Locate the cell with the specified text and output its (X, Y) center coordinate. 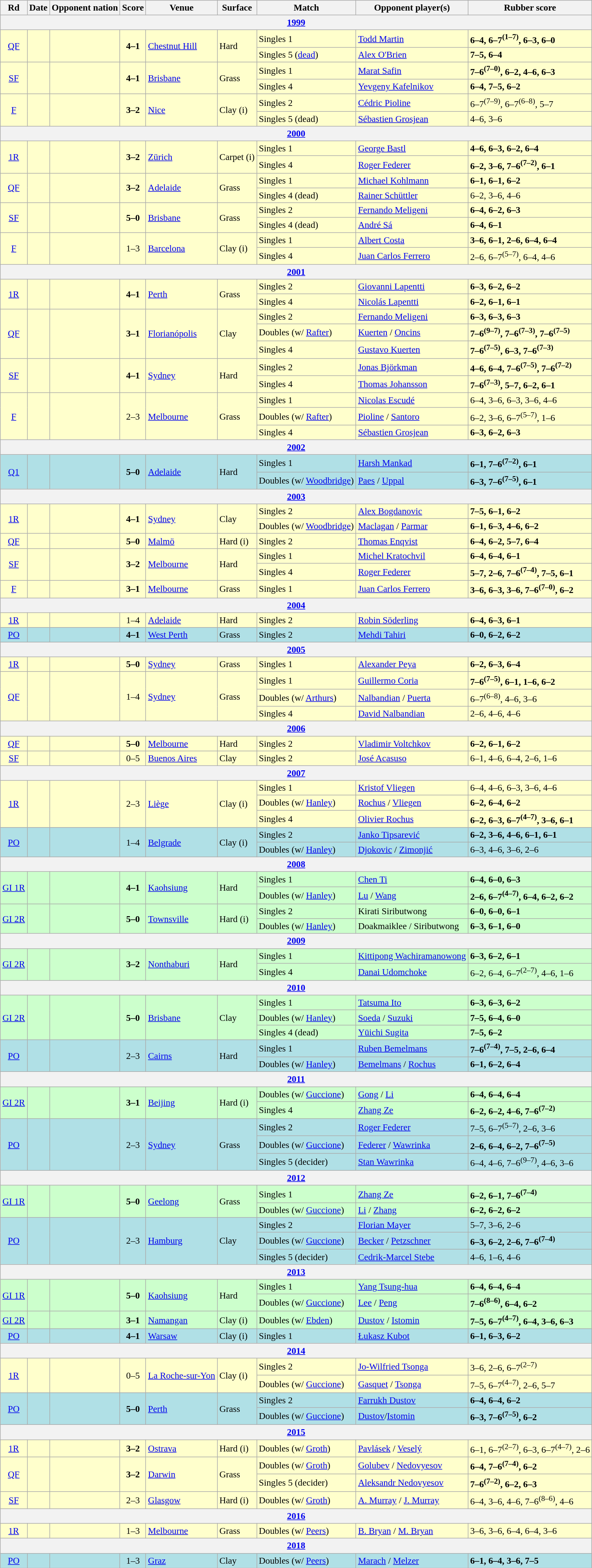
Warsaw (182, 1336)
Nonthaburi (182, 964)
Marach / Melzer (412, 1561)
Nice (182, 110)
Liège (182, 804)
4–6, 1–6, 4–6 (530, 1257)
6–4, 3–6, 4–6, 7–6(8–6), 4–6 (530, 1500)
6–4, 6–1 (530, 225)
Cairns (182, 1056)
Yevgeny Kafelnikov (412, 87)
Federer / Wawrinka (412, 1144)
Dustov / Istomin (412, 1320)
6–3, 7–6(7–5), 6–2 (530, 1416)
Nicolas Escudé (412, 400)
6–4, 6–3, 6–1 (530, 620)
Buenos Aires (182, 758)
Michael Kohlmann (412, 180)
7–6(7–4), 7–5, 2–6, 6–4 (530, 1048)
6–3, 6–2, 6–1 (530, 956)
7–5, 6–4, 6–0 (530, 1017)
Barcelona (182, 248)
2012 (296, 1178)
2000 (296, 133)
7–5, 6–1, 6–2 (530, 511)
7–6(7–0), 6–2, 4–6, 6–3 (530, 71)
Marat Safin (412, 71)
Date (38, 7)
6–3, 6–2, 6–3 (530, 432)
Soeda / Suzuki (412, 1017)
5–7, 2–6, 7–6(7–4), 7–5, 6–1 (530, 571)
6–7(6–8), 4–6, 3–6 (530, 698)
B. Bryan / M. Bryan (412, 1531)
Graz (182, 1561)
3–6, 6–1, 2–6, 6–4, 6–4 (530, 240)
7–5, 6–7(4–7), 6–4, 3–6, 6–3 (530, 1320)
Darwin (182, 1474)
Thomas Johansson (412, 384)
6–0, 6–0, 6–1 (530, 911)
6–2, 3–6, 6–7(5–7), 1–6 (530, 416)
6–1, 6–4, 3–6, 7–5 (530, 1561)
Rd (14, 7)
6–2, 3–6, 7–6(7–2), 6–1 (530, 164)
6–3, 4–6, 3–6, 2–6 (530, 849)
Ruben Bemelmans (412, 1048)
La Roche-sur-Yon (182, 1375)
Dustov/Istomin (412, 1416)
2009 (296, 941)
A. Murray / J. Murray (412, 1500)
Rochus / Vliegen (412, 802)
Becker / Petzschner (412, 1241)
Michel Kratochvil (412, 556)
6–2, 6–1, 6–2 (530, 743)
Danai Udomchoke (412, 971)
Doubles (w/ Arthurs) (306, 698)
Zürich (182, 157)
2008 (296, 864)
Olivier Rochus (412, 819)
Kristof Vliegen (412, 788)
Vladimir Voltchkov (412, 743)
Doakmaiklee / Siributwong (412, 926)
Carpet (i) (237, 157)
Jonas Björkman (412, 367)
6–1, 6–2, 6–4 (530, 1064)
Thomas Enqvist (412, 541)
Alexander Peya (412, 664)
Match (306, 7)
2–6, 6–7(4–7), 6–4, 6–2, 6–2 (530, 895)
3–6, 2–6, 6–7(2–7) (530, 1366)
Yang Tsung-hua (412, 1286)
2003 (296, 497)
2013 (296, 1271)
Nicolás Lapentti (412, 301)
Score (133, 7)
Jo-Wilfried Tsonga (412, 1366)
Tatsuma Ito (412, 1002)
Geelong (182, 1201)
Ostrava (182, 1448)
2001 (296, 272)
Doubles (w/ Ebden) (306, 1320)
6–2, 6–1, 7–6(7–4) (530, 1194)
6–2, 6–4, 6–7(2–7), 4–6, 1–6 (530, 971)
7–6(7–5), 6–3, 7–6(7–3) (530, 349)
6–4, 6–7(1–7), 6–3, 6–0 (530, 38)
2016 (296, 1516)
2–6, 6–7(5–7), 6–4, 4–6 (530, 256)
Mehdi Tahiri (412, 635)
Gong / Li (412, 1094)
Florian Mayer (412, 1225)
Bemelmans / Rochus (412, 1064)
Q1 (14, 471)
George Bastl (412, 148)
Todd Martin (412, 38)
2–6, 6–4, 6–2, 7–6(7–5) (530, 1144)
6–4, 3–6, 6–3, 3–6, 4–6 (530, 400)
2005 (296, 649)
Malmö (182, 541)
2006 (296, 728)
6–2, 6–2, 4–6, 7–6(7–2) (530, 1110)
6–3, 6–2, 2–6, 7–6(7–4) (530, 1241)
6–4, 6–4, 6–2 (530, 1400)
Glasgow (182, 1500)
West Perth (182, 635)
6–2, 3–6, 4–6, 6–1, 6–1 (530, 835)
Maclagan / Parmar (412, 526)
6–3, 6–1, 6–0 (530, 926)
6–1, 6–1, 6–2 (530, 180)
Venue (182, 7)
Rubber score (530, 7)
Kuerten / Oncins (412, 332)
7–6(7–3), 5–7, 6–2, 6–1 (530, 384)
Chestnut Hill (182, 46)
6–4, 4–6, 7–6(9–7), 4–6, 3–6 (530, 1162)
6–4, 7–6(7–4), 6–2 (530, 1465)
Łukasz Kubot (412, 1336)
Gasquet / Tsonga (412, 1384)
6–4, 6–0, 6–3 (530, 879)
Stan Wawrinka (412, 1162)
Kirati Siributwong (412, 911)
7–5, 6–7(4–7), 2–6, 5–7 (530, 1384)
6–3, 6–3, 6–3 (530, 316)
7–6(7–2), 6–2, 6–3 (530, 1483)
Djokovic / Zimonjić (412, 849)
6–1, 4–6, 6–4, 2–6, 1–6 (530, 758)
7–5, 6–7(5–7), 2–6, 3–6 (530, 1127)
4–6, 3–6 (530, 119)
Nalbandian / Puerta (412, 698)
José Acasuso (412, 758)
Townsville (182, 919)
Rainer Schüttler (412, 195)
6–3, 6–2, 6–2 (530, 287)
2018 (296, 1546)
Beijing (182, 1102)
Kittipong Wachiramanowong (412, 956)
Alex Bogdanovic (412, 511)
6–1, 6–3, 6–2 (530, 1336)
Opponent nation (85, 7)
Hamburg (182, 1241)
6–1, 6–3, 4–6, 6–2 (530, 526)
6–1, 7–6(7–2), 6–1 (530, 463)
Chen Ti (412, 879)
Surface (237, 7)
2011 (296, 1079)
6–2, 6–3, 6–4 (530, 664)
6–3, 7–6(7–5), 6–1 (530, 480)
2014 (296, 1351)
6–1, 6–7(2–7), 6–3, 6–7(4–7), 2–6 (530, 1448)
Aleksandr Nedovyesov (412, 1483)
6–4, 7–5, 6–2 (530, 87)
6–2, 6–4, 6–2 (530, 802)
Li / Zhang (412, 1210)
André Sá (412, 225)
Florianópolis (182, 333)
Cedrik-Marcel Stebe (412, 1257)
3–6, 3–6, 6–4, 6–4, 3–6 (530, 1531)
David Nalbandian (412, 714)
6–2, 6–1, 6–1 (530, 301)
1999 (296, 22)
7–5, 6–4 (530, 55)
6–2, 6–3, 6–7(4–7), 3–6, 6–1 (530, 819)
Belgrade (182, 842)
Pioline / Santoro (412, 416)
6–0, 6–2, 6–2 (530, 635)
7–6(8–6), 6–4, 6–2 (530, 1302)
Farrukh Dustov (412, 1400)
4–6, 6–3, 6–2, 6–4 (530, 148)
2007 (296, 773)
Janko Tipsarević (412, 835)
7–5, 6–2 (530, 1032)
4–6, 6–4, 7–6(7–5), 7–6(7–2) (530, 367)
6–7(7–9), 6–7(6–8), 5–7 (530, 102)
7–6(7–5), 6–1, 1–6, 6–2 (530, 680)
6–4, 6–2, 5–7, 6–4 (530, 541)
Robin Söderling (412, 620)
Cédric Pioline (412, 102)
Lee / Peng (412, 1302)
6–4, 6–4, 6–1 (530, 556)
Pavlásek / Veselý (412, 1448)
5–7, 3–6, 2–6 (530, 1225)
3–6, 6–3, 3–6, 7–6(7–0), 6–2 (530, 589)
Yūichi Sugita (412, 1032)
7–6(9–7), 7–6(7–3), 7–6(7–5) (530, 332)
Albert Costa (412, 240)
2002 (296, 447)
Golubev / Nedovyesov (412, 1465)
Giovanni Lapentti (412, 287)
Gustavo Kuerten (412, 349)
6–4, 4–6, 6–3, 3–6, 4–6 (530, 788)
2015 (296, 1432)
6–3, 6–3, 6–2 (530, 1002)
Paes / Uppal (412, 480)
6–2, 3–6, 4–6 (530, 195)
Namangan (182, 1320)
2004 (296, 605)
6–2, 6–2, 6–2 (530, 1210)
Guillermo Coria (412, 680)
Alex O'Brien (412, 55)
2010 (296, 988)
2–6, 4–6, 4–6 (530, 714)
Lu / Wang (412, 895)
Opponent player(s) (412, 7)
6–4, 6–2, 6–3 (530, 210)
Harsh Mankad (412, 463)
